Extract the (x, y) coordinate from the center of the cell holding the provided text.  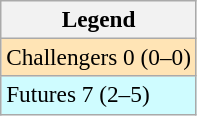
Futures 7 (2–5) (99, 95)
Challengers 0 (0–0) (99, 57)
Legend (99, 19)
